Detect which cell encompasses the target text, then output its (X, Y) center coordinate. 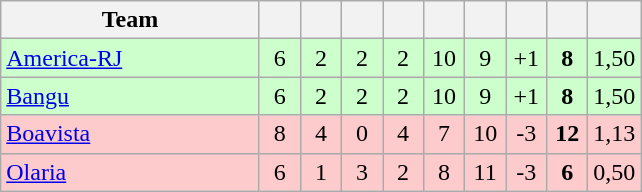
1,13 (614, 134)
America-RJ (130, 58)
3 (362, 172)
12 (568, 134)
Team (130, 20)
7 (444, 134)
11 (486, 172)
Olaria (130, 172)
0,50 (614, 172)
Bangu (130, 96)
Boavista (130, 134)
1 (320, 172)
0 (362, 134)
